Scan for the cell matching the given text and deliver its [x, y] coordinate at center. 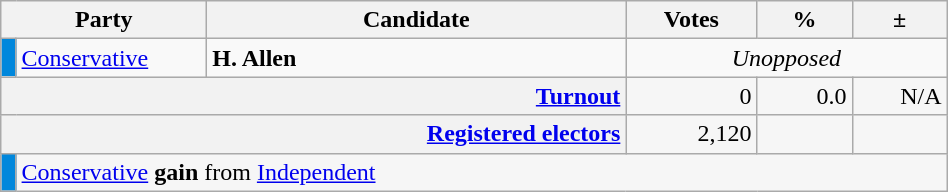
0.0 [804, 96]
Registered electors [314, 134]
Conservative gain from Independent [482, 172]
Conservative [112, 58]
Candidate [416, 20]
2,120 [692, 134]
± [900, 20]
Votes [692, 20]
N/A [900, 96]
H. Allen [416, 58]
0 [692, 96]
Party [104, 20]
% [804, 20]
Turnout [314, 96]
Unopposed [786, 58]
